Output the [x, y] coordinate of the center of the cell containing the given text.  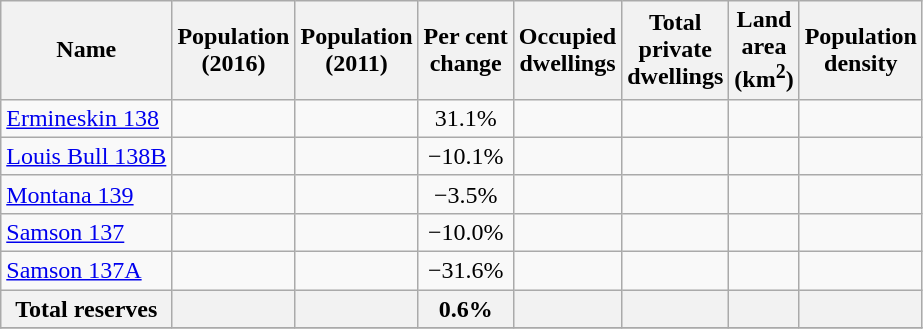
0.6% [466, 309]
Occupieddwellings [567, 50]
Louis Bull 138B [86, 156]
Samson 137 [86, 232]
−31.6% [466, 271]
Montana 139 [86, 194]
31.1% [466, 118]
−10.0% [466, 232]
Landarea(km2) [764, 50]
−10.1% [466, 156]
Population(2016) [234, 50]
Per centchange [466, 50]
Populationdensity [860, 50]
Total reserves [86, 309]
Population(2011) [356, 50]
Samson 137A [86, 271]
−3.5% [466, 194]
Ermineskin 138 [86, 118]
Totalprivatedwellings [676, 50]
Name [86, 50]
